Locate the cell with the specified text and output its (X, Y) center coordinate. 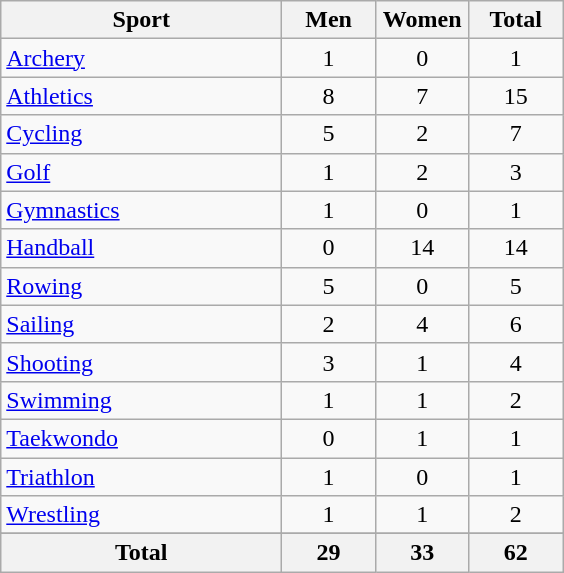
8 (329, 96)
Sailing (142, 324)
29 (329, 553)
Athletics (142, 96)
Women (422, 20)
Rowing (142, 286)
6 (516, 324)
62 (516, 553)
Handball (142, 248)
33 (422, 553)
Taekwondo (142, 438)
Wrestling (142, 515)
Men (329, 20)
Triathlon (142, 477)
Sport (142, 20)
Golf (142, 172)
Archery (142, 58)
Gymnastics (142, 210)
Cycling (142, 134)
15 (516, 96)
Shooting (142, 362)
Swimming (142, 400)
